Capture the cell that displays the provided text and extract its [x, y] central coordinate. 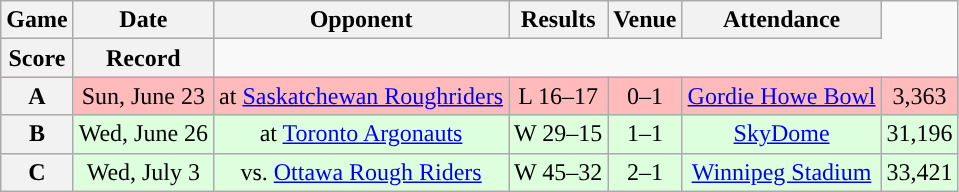
at Saskatchewan Roughriders [362, 96]
Attendance [782, 20]
L 16–17 [558, 96]
Gordie Howe Bowl [782, 96]
Game [37, 20]
0–1 [645, 96]
Opponent [362, 20]
A [37, 96]
31,196 [920, 134]
W 45–32 [558, 172]
Record [143, 58]
at Toronto Argonauts [362, 134]
B [37, 134]
Wed, June 26 [143, 134]
33,421 [920, 172]
1–1 [645, 134]
Date [143, 20]
C [37, 172]
Score [37, 58]
Winnipeg Stadium [782, 172]
Sun, June 23 [143, 96]
vs. Ottawa Rough Riders [362, 172]
Wed, July 3 [143, 172]
SkyDome [782, 134]
Results [558, 20]
W 29–15 [558, 134]
Venue [645, 20]
3,363 [920, 96]
2–1 [645, 172]
